Provide the (X, Y) coordinate of the cell's center where the given text is located.  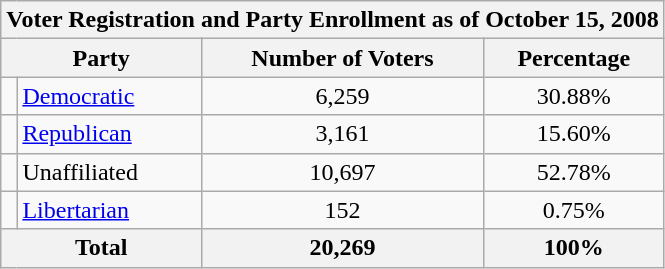
Voter Registration and Party Enrollment as of October 15, 2008 (332, 20)
52.78% (574, 172)
30.88% (574, 96)
Libertarian (110, 210)
Republican (110, 134)
10,697 (343, 172)
0.75% (574, 210)
Percentage (574, 58)
Democratic (110, 96)
3,161 (343, 134)
Total (102, 248)
Unaffiliated (110, 172)
6,259 (343, 96)
100% (574, 248)
20,269 (343, 248)
Number of Voters (343, 58)
152 (343, 210)
15.60% (574, 134)
Party (102, 58)
